Pinpoint the cell where the given text exists, returning its (x, y) midpoint coordinate. 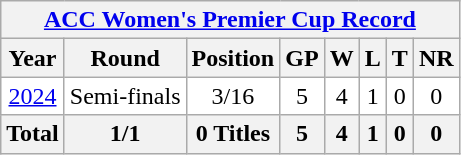
W (342, 58)
ACC Women's Premier Cup Record (230, 20)
GP (302, 58)
1/1 (125, 134)
Semi-finals (125, 96)
T (400, 58)
Year (33, 58)
0 Titles (233, 134)
NR (436, 58)
Position (233, 58)
Round (125, 58)
Total (33, 134)
2024 (33, 96)
L (372, 58)
3/16 (233, 96)
